Detect which cell encompasses the target text, then output its [X, Y] center coordinate. 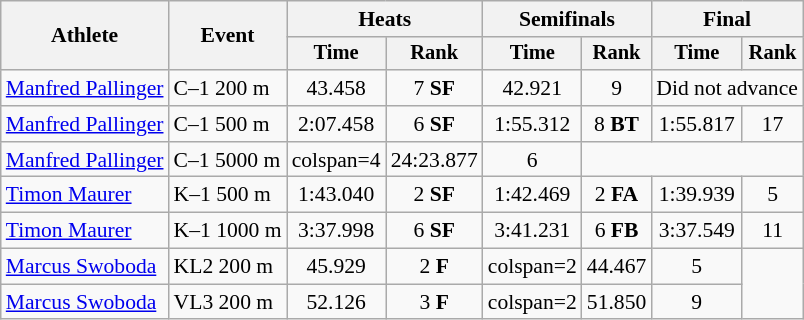
K–1 1000 m [228, 231]
6 [532, 160]
C–1 5000 m [228, 160]
Athlete [85, 36]
51.850 [616, 302]
3:37.549 [696, 231]
3 F [434, 302]
2 FA [616, 195]
3:41.231 [532, 231]
1:42.469 [532, 195]
43.458 [336, 88]
52.126 [336, 302]
KL2 200 m [228, 267]
2 SF [434, 195]
8 BT [616, 124]
1:43.040 [336, 195]
2 F [434, 267]
11 [772, 231]
C–1 500 m [228, 124]
17 [772, 124]
42.921 [532, 88]
C–1 200 m [228, 88]
44.467 [616, 267]
2:07.458 [336, 124]
1:55.312 [532, 124]
VL3 200 m [228, 302]
1:55.817 [696, 124]
7 SF [434, 88]
Did not advance [727, 88]
Heats [385, 19]
colspan=4 [336, 160]
1:39.939 [696, 195]
3:37.998 [336, 231]
Final [727, 19]
45.929 [336, 267]
K–1 500 m [228, 195]
6 FB [616, 231]
Semifinals [568, 19]
Event [228, 36]
24:23.877 [434, 160]
